Extract the (x, y) coordinate from the center of the cell holding the provided text.  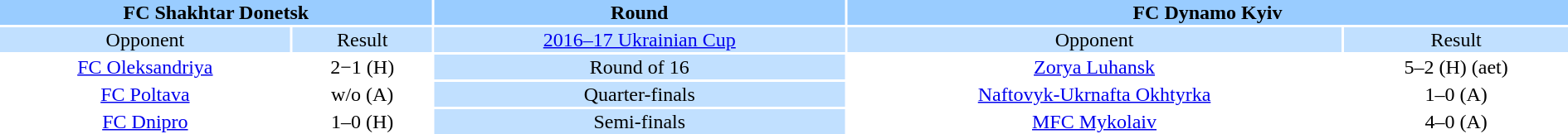
Quarter-finals (640, 94)
Zorya Luhansk (1094, 67)
1–0 (A) (1456, 94)
5–2 (H) (aet) (1456, 67)
w/o (A) (363, 94)
Round (640, 12)
2−1 (H) (363, 67)
FC Dynamo Kyiv (1208, 12)
2016–17 Ukrainian Cup (640, 40)
FC Poltava (145, 94)
Round of 16 (640, 67)
4–0 (A) (1456, 122)
1–0 (H) (363, 122)
FC Dnipro (145, 122)
Semi-finals (640, 122)
FC Shakhtar Donetsk (216, 12)
FC Oleksandriya (145, 67)
Naftovyk-Ukrnafta Okhtyrka (1094, 94)
MFC Mykolaiv (1094, 122)
